Scan for the cell matching the given text and deliver its (x, y) coordinate at center. 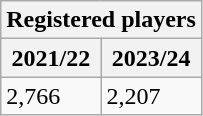
2023/24 (151, 58)
2021/22 (51, 58)
2,766 (51, 96)
Registered players (102, 20)
2,207 (151, 96)
